Find where the given text appears and provide that cell's center as (X, Y) coordinate. 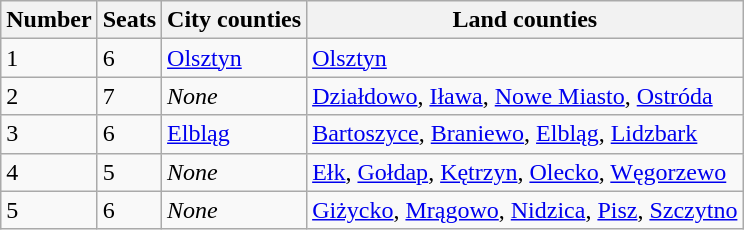
Bartoszyce, Braniewo, Elbląg, Lidzbark (525, 134)
3 (49, 134)
Działdowo, Iława, Nowe Miasto, Ostróda (525, 96)
2 (49, 96)
Ełk, Gołdap, Kętrzyn, Olecko, Węgorzewo (525, 172)
City counties (234, 20)
Seats (129, 20)
Giżycko, Mrągowo, Nidzica, Pisz, Szczytno (525, 210)
4 (49, 172)
Elbląg (234, 134)
1 (49, 58)
7 (129, 96)
Land counties (525, 20)
Number (49, 20)
